Determine the [X, Y] coordinate at the center of the cell enclosing the given text.  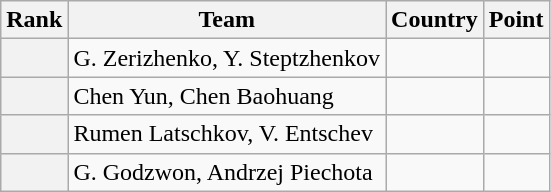
Chen Yun, Chen Baohuang [227, 96]
Country [435, 20]
G. Godzwon, Andrzej Piechota [227, 172]
G. Zerizhenko, Y. Steptzhenkov [227, 58]
Rumen Latschkov, V. Entschev [227, 134]
Point [516, 20]
Team [227, 20]
Rank [34, 20]
